For the text-containing cell, return its midpoint in (X, Y) coordinate format. 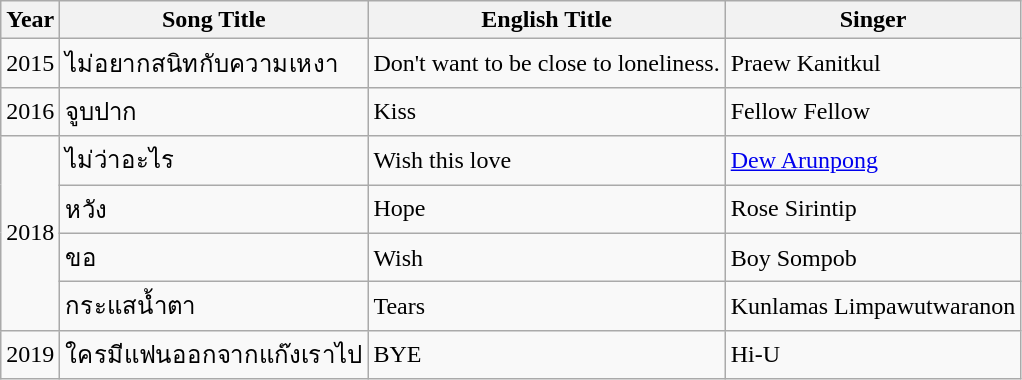
กระแสน้ำตา (214, 306)
Don't want to be close to loneliness. (546, 64)
Wish this love (546, 160)
2018 (30, 233)
English Title (546, 20)
Wish (546, 258)
Kiss (546, 112)
Praew Kanitkul (873, 64)
Dew Arunpong (873, 160)
หวัง (214, 208)
ขอ (214, 258)
2019 (30, 354)
จูบปาก (214, 112)
Hope (546, 208)
2016 (30, 112)
ใครมีแฟนออกจากแก๊งเราไป (214, 354)
Year (30, 20)
ไม่ว่าอะไร (214, 160)
Tears (546, 306)
Kunlamas Limpawutwaranon (873, 306)
Hi-U (873, 354)
Boy Sompob (873, 258)
BYE (546, 354)
2015 (30, 64)
Singer (873, 20)
Song Title (214, 20)
ไม่อยากสนิทกับความเหงา (214, 64)
Rose Sirintip (873, 208)
Fellow Fellow (873, 112)
